Find where the given text appears and provide that cell's center as (x, y) coordinate. 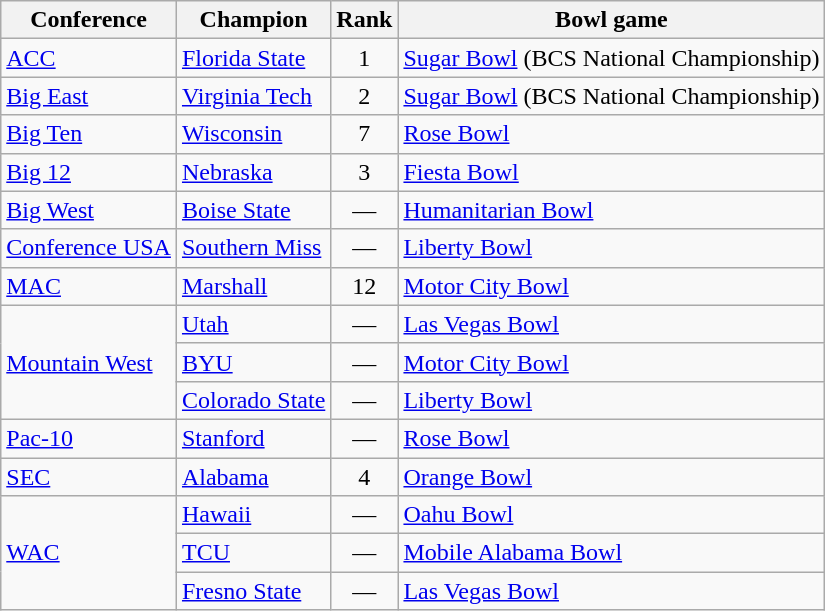
Big East (89, 96)
2 (364, 96)
Pac-10 (89, 438)
7 (364, 134)
Wisconsin (253, 134)
3 (364, 172)
Hawaii (253, 515)
Southern Miss (253, 248)
Fresno State (253, 591)
Oahu Bowl (612, 515)
Nebraska (253, 172)
MAC (89, 286)
Stanford (253, 438)
Bowl game (612, 20)
Big Ten (89, 134)
Marshall (253, 286)
12 (364, 286)
Colorado State (253, 400)
Mobile Alabama Bowl (612, 553)
1 (364, 58)
Conference (89, 20)
Humanitarian Bowl (612, 210)
ACC (89, 58)
SEC (89, 477)
Fiesta Bowl (612, 172)
WAC (89, 553)
Alabama (253, 477)
TCU (253, 553)
Boise State (253, 210)
Orange Bowl (612, 477)
Conference USA (89, 248)
4 (364, 477)
BYU (253, 362)
Virginia Tech (253, 96)
Mountain West (89, 362)
Utah (253, 324)
Rank (364, 20)
Big 12 (89, 172)
Big West (89, 210)
Champion (253, 20)
Florida State (253, 58)
